Extract the (X, Y) coordinate from the center of the cell holding the provided text.  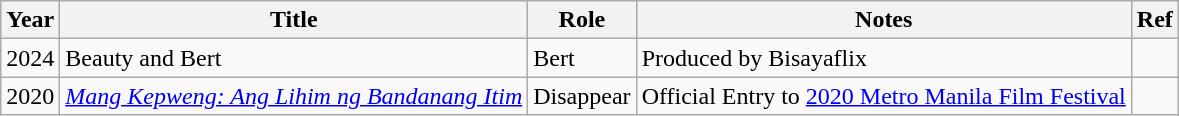
Role (582, 20)
2020 (30, 96)
Year (30, 20)
Beauty and Bert (294, 58)
Bert (582, 58)
Notes (884, 20)
Title (294, 20)
2024 (30, 58)
Official Entry to 2020 Metro Manila Film Festival (884, 96)
Produced by Bisayaflix (884, 58)
Disappear (582, 96)
Ref (1154, 20)
Mang Kepweng: Ang Lihim ng Bandanang Itim (294, 96)
